Identify which cell holds the provided text, then report its [x, y] central coordinate. 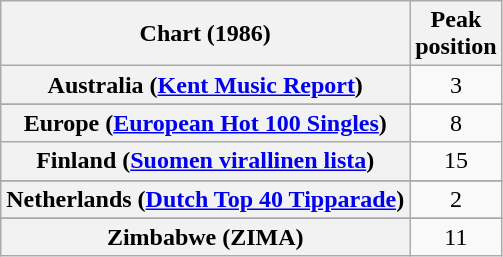
Netherlands (Dutch Top 40 Tipparade) [206, 199]
15 [456, 161]
Peakposition [456, 34]
Zimbabwe (ZIMA) [206, 237]
11 [456, 237]
2 [456, 199]
Australia (Kent Music Report) [206, 85]
Finland (Suomen virallinen lista) [206, 161]
8 [456, 123]
3 [456, 85]
Europe (European Hot 100 Singles) [206, 123]
Chart (1986) [206, 34]
